Pinpoint the cell where the given text exists, returning its [x, y] midpoint coordinate. 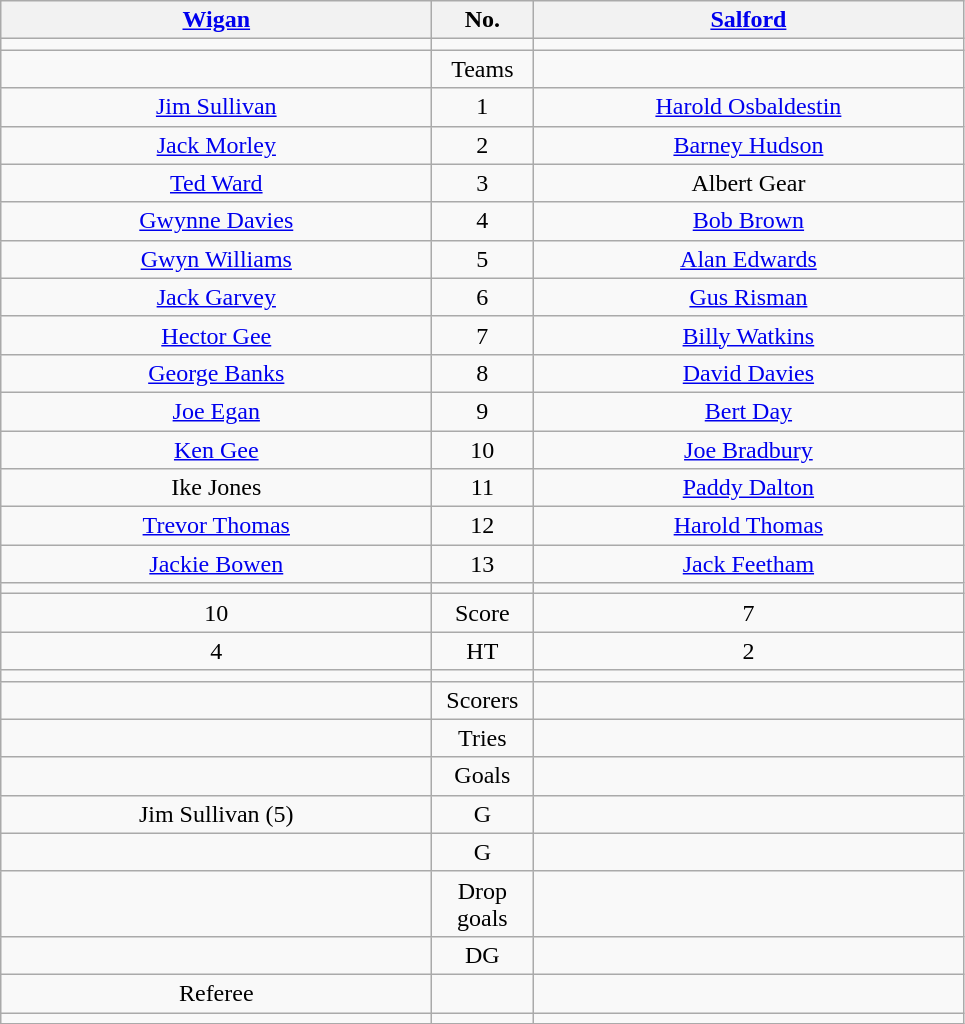
Joe Bradbury [748, 449]
Alan Edwards [748, 259]
11 [482, 488]
Scorers [482, 700]
DG [482, 955]
Albert Gear [748, 183]
1 [482, 107]
David Davies [748, 373]
Score [482, 613]
12 [482, 526]
3 [482, 183]
Bob Brown [748, 221]
Goals [482, 776]
Tries [482, 738]
No. [482, 20]
Jack Feetham [748, 564]
Jack Morley [216, 145]
Jim Sullivan (5) [216, 814]
Gus Risman [748, 297]
Harold Osbaldestin [748, 107]
Ken Gee [216, 449]
6 [482, 297]
Salford [748, 20]
Teams [482, 69]
George Banks [216, 373]
Billy Watkins [748, 335]
Paddy Dalton [748, 488]
Harold Thomas [748, 526]
Trevor Thomas [216, 526]
13 [482, 564]
Wigan [216, 20]
Joe Egan [216, 411]
Drop goals [482, 904]
Ike Jones [216, 488]
Jack Garvey [216, 297]
Jackie Bowen [216, 564]
Barney Hudson [748, 145]
Bert Day [748, 411]
Hector Gee [216, 335]
Referee [216, 993]
5 [482, 259]
Ted Ward [216, 183]
HT [482, 651]
8 [482, 373]
Jim Sullivan [216, 107]
9 [482, 411]
Gwynne Davies [216, 221]
Gwyn Williams [216, 259]
